Output the [x, y] coordinate of the center of the cell containing the given text.  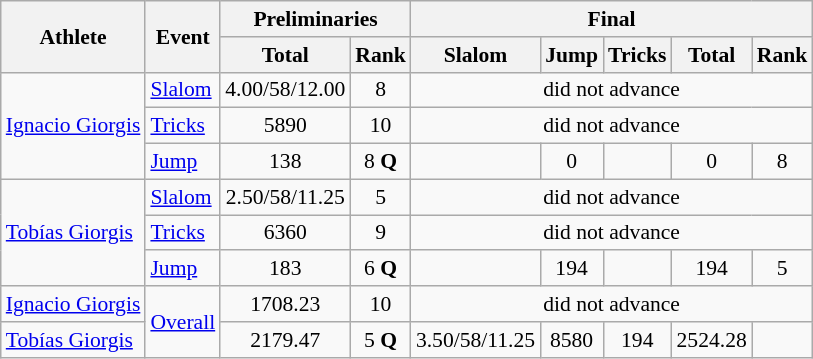
Preliminaries [316, 19]
2.50/58/11.25 [285, 197]
4.00/58/12.00 [285, 90]
Overall [182, 322]
Final [612, 19]
3.50/58/11.25 [476, 340]
5890 [285, 126]
Athlete [74, 36]
6 Q [380, 269]
2179.47 [285, 340]
183 [285, 269]
5 Q [380, 340]
9 [380, 233]
2524.28 [712, 340]
Event [182, 36]
6360 [285, 233]
8 Q [380, 162]
138 [285, 162]
8580 [572, 340]
1708.23 [285, 304]
